Return [x, y] of the center of cell containing provided text 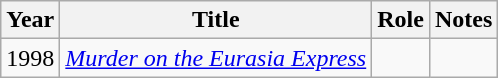
Role [401, 20]
1998 [30, 58]
Title [216, 20]
Notes [463, 20]
Year [30, 20]
Murder on the Eurasia Express [216, 58]
